Output the [x, y] coordinate of the center of the cell containing the given text.  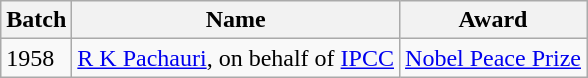
Award [494, 20]
1958 [36, 58]
Batch [36, 20]
Name [236, 20]
Nobel Peace Prize [494, 58]
R K Pachauri, on behalf of IPCC [236, 58]
